From the cell containing the given text, extract its center point as [X, Y] coordinate. 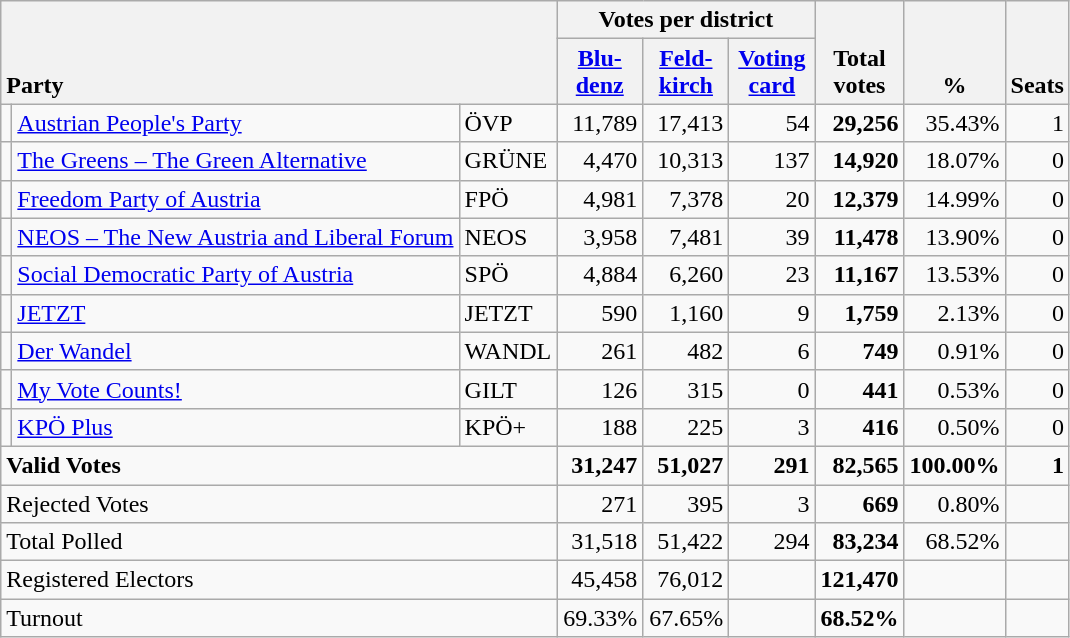
0.53% [954, 389]
126 [600, 389]
7,378 [686, 199]
6 [772, 351]
12,379 [860, 199]
% [954, 52]
11,478 [860, 237]
2.13% [954, 313]
137 [772, 161]
669 [860, 503]
100.00% [954, 465]
121,470 [860, 580]
NEOS [508, 237]
Votingcard [772, 72]
261 [600, 351]
4,884 [600, 275]
Feld-kirch [686, 72]
441 [860, 389]
My Vote Counts! [236, 389]
9 [772, 313]
3,958 [600, 237]
FPÖ [508, 199]
KPÖ Plus [236, 427]
294 [772, 542]
Turnout [279, 618]
31,518 [600, 542]
4,981 [600, 199]
4,470 [600, 161]
0.80% [954, 503]
51,027 [686, 465]
315 [686, 389]
23 [772, 275]
416 [860, 427]
NEOS – The New Austria and Liberal Forum [236, 237]
GRÜNE [508, 161]
Votes per district [686, 20]
20 [772, 199]
10,313 [686, 161]
54 [772, 123]
Freedom Party of Austria [236, 199]
Valid Votes [279, 465]
39 [772, 237]
271 [600, 503]
395 [686, 503]
WANDL [508, 351]
291 [772, 465]
Austrian People's Party [236, 123]
69.33% [600, 618]
Seats [1037, 52]
11,167 [860, 275]
GILT [508, 389]
11,789 [600, 123]
6,260 [686, 275]
1,759 [860, 313]
ÖVP [508, 123]
82,565 [860, 465]
KPÖ+ [508, 427]
The Greens – The Green Alternative [236, 161]
14.99% [954, 199]
Social Democratic Party of Austria [236, 275]
Rejected Votes [279, 503]
7,481 [686, 237]
31,247 [600, 465]
SPÖ [508, 275]
13.90% [954, 237]
13.53% [954, 275]
188 [600, 427]
0.91% [954, 351]
83,234 [860, 542]
Der Wandel [236, 351]
590 [600, 313]
51,422 [686, 542]
18.07% [954, 161]
Total Polled [279, 542]
29,256 [860, 123]
35.43% [954, 123]
14,920 [860, 161]
0.50% [954, 427]
Party [279, 52]
Blu-denz [600, 72]
482 [686, 351]
1,160 [686, 313]
Totalvotes [860, 52]
225 [686, 427]
45,458 [600, 580]
67.65% [686, 618]
749 [860, 351]
17,413 [686, 123]
76,012 [686, 580]
Registered Electors [279, 580]
